For the text-containing cell, return its midpoint in (x, y) coordinate format. 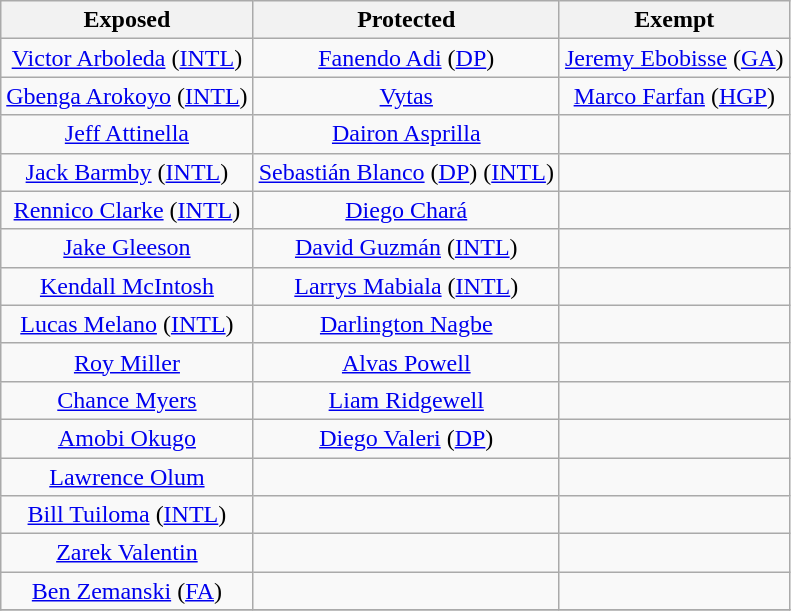
Rennico Clarke (INTL) (127, 210)
Protected (406, 20)
Fanendo Adi (DP) (406, 58)
Lucas Melano (INTL) (127, 324)
Jack Barmby (INTL) (127, 172)
Gbenga Arokoyo (INTL) (127, 96)
Jeff Attinella (127, 134)
Sebastián Blanco (DP) (INTL) (406, 172)
Victor Arboleda (INTL) (127, 58)
Jeremy Ebobisse (GA) (674, 58)
David Guzmán (INTL) (406, 248)
Darlington Nagbe (406, 324)
Alvas Powell (406, 362)
Larrys Mabiala (INTL) (406, 286)
Bill Tuiloma (INTL) (127, 515)
Exposed (127, 20)
Diego Chará (406, 210)
Zarek Valentin (127, 553)
Diego Valeri (DP) (406, 438)
Amobi Okugo (127, 438)
Dairon Asprilla (406, 134)
Jake Gleeson (127, 248)
Lawrence Olum (127, 477)
Roy Miller (127, 362)
Ben Zemanski (FA) (127, 591)
Exempt (674, 20)
Vytas (406, 96)
Kendall McIntosh (127, 286)
Liam Ridgewell (406, 400)
Marco Farfan (HGP) (674, 96)
Chance Myers (127, 400)
